Capture the cell that displays the provided text and extract its [X, Y] central coordinate. 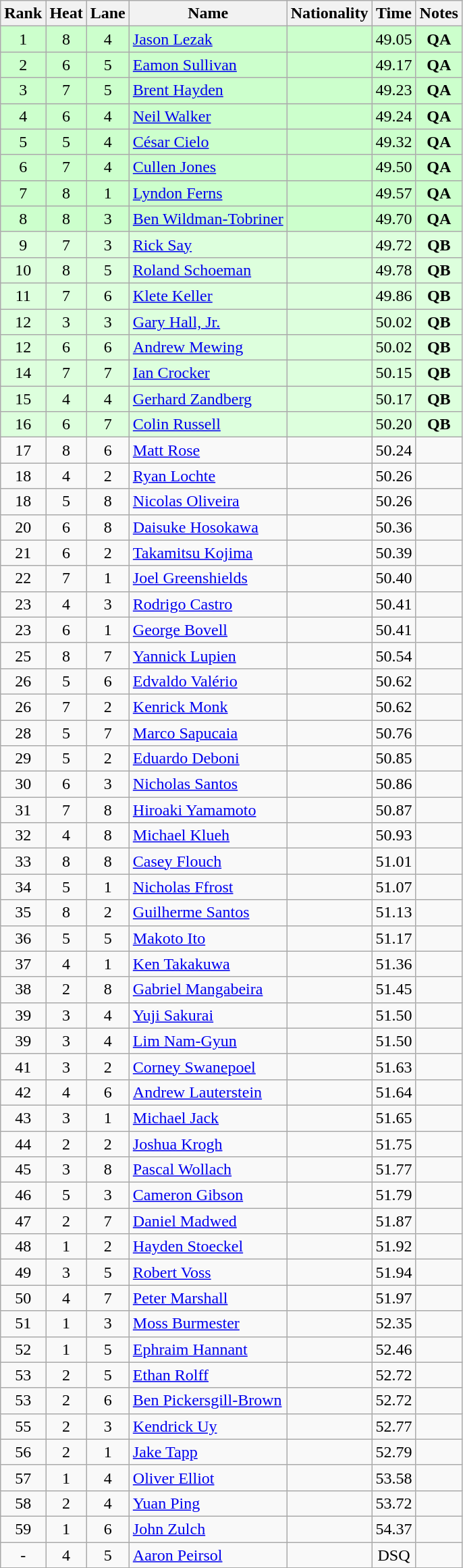
31 [23, 810]
Time [394, 13]
52.79 [394, 1452]
47 [23, 1221]
58 [23, 1503]
Michael Jack [208, 1118]
51.45 [394, 990]
59 [23, 1529]
Nicholas Ffrost [208, 887]
Gary Hall, Jr. [208, 322]
50.24 [394, 450]
Eduardo Deboni [208, 759]
52.35 [394, 1324]
50.39 [394, 553]
Cameron Gibson [208, 1195]
48 [23, 1247]
George Bovell [208, 630]
50.87 [394, 810]
Ephraim Hannant [208, 1349]
17 [23, 450]
Daisuke Hosokawa [208, 527]
50.86 [394, 784]
16 [23, 425]
Andrew Lauterstein [208, 1092]
Jason Lezak [208, 39]
33 [23, 861]
38 [23, 990]
53.72 [394, 1503]
51.75 [394, 1144]
Colin Russell [208, 425]
49.23 [394, 90]
Neil Walker [208, 116]
51.64 [394, 1092]
Ben Wildman-Tobriner [208, 219]
28 [23, 732]
Ian Crocker [208, 373]
49 [23, 1272]
Ken Takakuwa [208, 964]
52.46 [394, 1349]
49.72 [394, 244]
Eamon Sullivan [208, 65]
30 [23, 784]
Jake Tapp [208, 1452]
Makoto Ito [208, 938]
Peter Marshall [208, 1298]
51.07 [394, 887]
35 [23, 913]
51.79 [394, 1195]
Joel Greenshields [208, 578]
50 [23, 1298]
51.13 [394, 913]
Joshua Krogh [208, 1144]
32 [23, 836]
50.17 [394, 399]
11 [23, 296]
49.57 [394, 193]
Hiroaki Yamamoto [208, 810]
César Cielo [208, 142]
34 [23, 887]
43 [23, 1118]
14 [23, 373]
51.63 [394, 1066]
Aaron Peirsol [208, 1555]
10 [23, 270]
Robert Voss [208, 1272]
Klete Keller [208, 296]
Edvaldo Valério [208, 681]
- [23, 1555]
53.58 [394, 1478]
Andrew Mewing [208, 348]
50.85 [394, 759]
25 [23, 655]
Gabriel Mangabeira [208, 990]
49.24 [394, 116]
Gerhard Zandberg [208, 399]
51.65 [394, 1118]
Rick Say [208, 244]
51.94 [394, 1272]
49.70 [394, 219]
Casey Flouch [208, 861]
29 [23, 759]
51.17 [394, 938]
Name [208, 13]
Moss Burmester [208, 1324]
Daniel Madwed [208, 1221]
22 [23, 578]
Rodrigo Castro [208, 604]
Pascal Wollach [208, 1170]
Nicholas Santos [208, 784]
45 [23, 1170]
57 [23, 1478]
49.32 [394, 142]
Nicolas Oliveira [208, 502]
51.36 [394, 964]
50.20 [394, 425]
37 [23, 964]
Ryan Lochte [208, 476]
Yannick Lupien [208, 655]
46 [23, 1195]
54.37 [394, 1529]
Corney Swanepoel [208, 1066]
Heat [66, 13]
50.93 [394, 836]
49.86 [394, 296]
Hayden Stoeckel [208, 1247]
Nationality [329, 13]
51.87 [394, 1221]
Cullen Jones [208, 167]
Notes [439, 13]
52 [23, 1349]
49.05 [394, 39]
51.92 [394, 1247]
John Zulch [208, 1529]
Lyndon Ferns [208, 193]
Yuji Sakurai [208, 1015]
Ethan Rolff [208, 1375]
Rank [23, 13]
Ben Pickersgill-Brown [208, 1401]
51 [23, 1324]
51.01 [394, 861]
21 [23, 553]
Kendrick Uy [208, 1426]
Yuan Ping [208, 1503]
Brent Hayden [208, 90]
Guilherme Santos [208, 913]
Matt Rose [208, 450]
DSQ [394, 1555]
42 [23, 1092]
49.17 [394, 65]
20 [23, 527]
36 [23, 938]
49.50 [394, 167]
50.54 [394, 655]
56 [23, 1452]
50.15 [394, 373]
Lane [108, 13]
Kenrick Monk [208, 707]
Oliver Elliot [208, 1478]
15 [23, 399]
Lim Nam-Gyun [208, 1041]
9 [23, 244]
Roland Schoeman [208, 270]
41 [23, 1066]
44 [23, 1144]
Takamitsu Kojima [208, 553]
51.97 [394, 1298]
Marco Sapucaia [208, 732]
50.76 [394, 732]
55 [23, 1426]
Michael Klueh [208, 836]
49.78 [394, 270]
50.40 [394, 578]
52.77 [394, 1426]
50.36 [394, 527]
51.77 [394, 1170]
